Capture the cell that displays the provided text and extract its (X, Y) central coordinate. 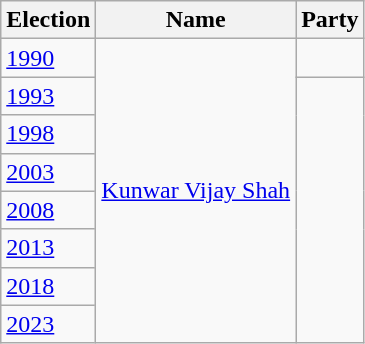
1998 (48, 134)
2008 (48, 210)
2013 (48, 248)
2023 (48, 324)
Election (48, 20)
1993 (48, 96)
Kunwar Vijay Shah (196, 191)
Name (196, 20)
Party (330, 20)
2003 (48, 172)
2018 (48, 286)
1990 (48, 58)
